From the cell containing the given text, extract its center point as (X, Y) coordinate. 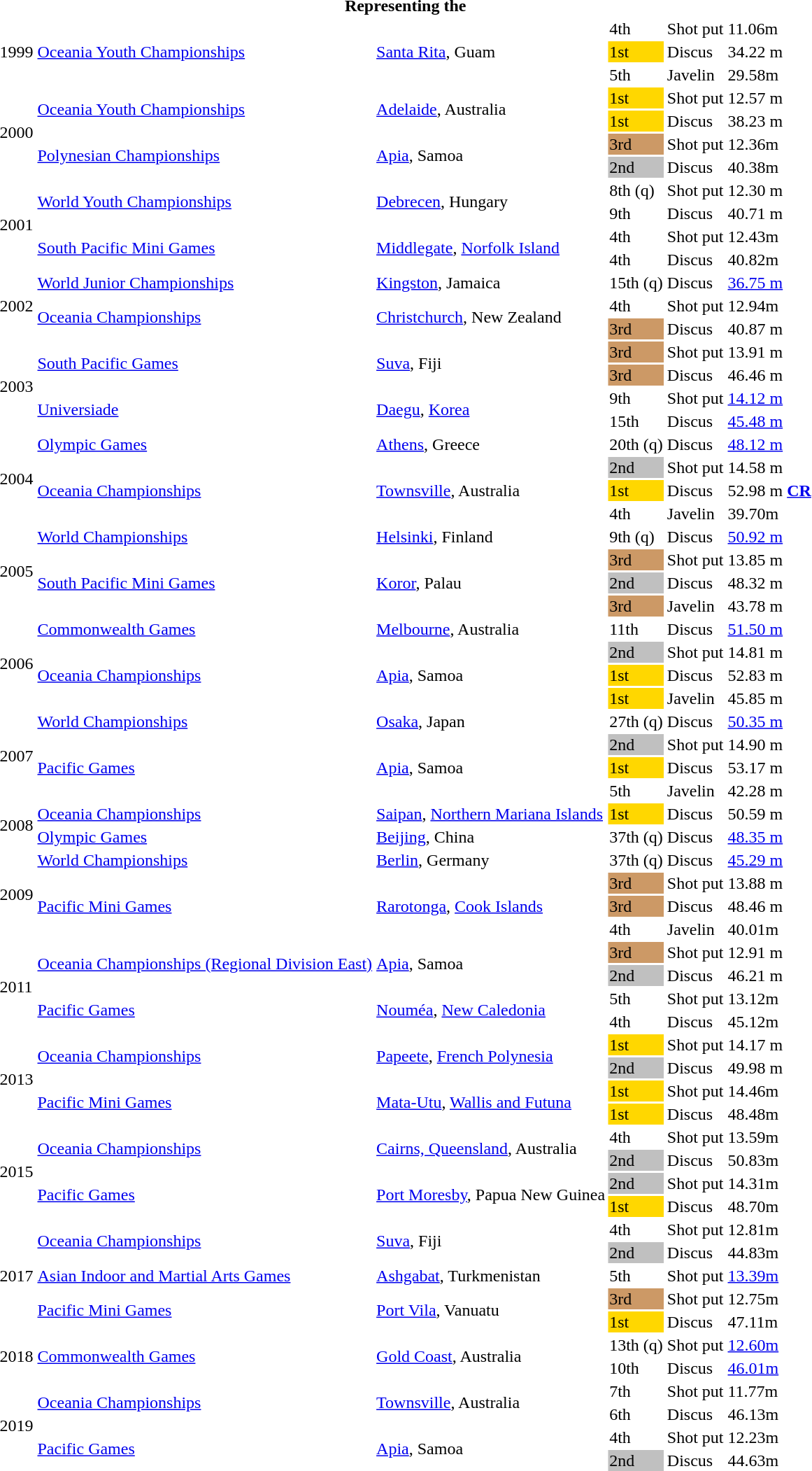
13th (q) (636, 1345)
Rarotonga, Cook Islands (491, 906)
48.12 m (769, 444)
47.11m (769, 1322)
Helsinki, Finland (491, 537)
15th (636, 421)
Athens, Greece (491, 444)
13.85 m (769, 560)
Ashgabat, Turkmenistan (491, 1276)
34.22 m (769, 52)
12.81m (769, 1230)
45.29 m (769, 860)
12.36m (769, 144)
48.48m (769, 1114)
14.58 m (769, 467)
13.12m (769, 999)
Port Moresby, Papua New Guinea (491, 1195)
13.59m (769, 1137)
39.70m (769, 514)
Koror, Palau (491, 583)
53.17 m (769, 768)
51.50 m (769, 629)
40.01m (769, 929)
50.92 m (769, 537)
29.58m (769, 75)
South Pacific Games (205, 364)
Universiade (205, 410)
World Junior Championships (205, 283)
12.94m (769, 306)
Santa Rita, Guam (491, 52)
46.21 m (769, 976)
11th (636, 629)
12.30 m (769, 190)
40.38m (769, 167)
15th (q) (636, 283)
14.17 m (769, 1045)
46.46 m (769, 375)
45.48 m (769, 421)
Port Vila, Vanuatu (491, 1310)
Gold Coast, Australia (491, 1356)
Kingston, Jamaica (491, 283)
46.01m (769, 1368)
44.83m (769, 1253)
43.78 m (769, 606)
12.75m (769, 1299)
14.90 m (769, 745)
Melbourne, Australia (491, 629)
6th (636, 1414)
Saipan, Northern Mariana Islands (491, 814)
52.98 m CR (769, 491)
45.12m (769, 1022)
Debrecen, Hungary (491, 202)
14.31m (769, 1183)
48.32 m (769, 583)
11.77m (769, 1391)
12.23m (769, 1437)
Osaka, Japan (491, 722)
12.60m (769, 1345)
Nouméa, New Caledonia (491, 1011)
40.71 m (769, 213)
48.46 m (769, 906)
Daegu, Korea (491, 410)
Beijing, China (491, 837)
9th (q) (636, 537)
45.85 m (769, 698)
40.82m (769, 260)
36.75 m (769, 283)
Middlegate, Norfolk Island (491, 248)
20th (q) (636, 444)
Cairns, Queensland, Australia (491, 1149)
48.70m (769, 1206)
13.39m (769, 1276)
12.43m (769, 237)
Papeete, French Polynesia (491, 1057)
Mata-Utu, Wallis and Futuna (491, 1103)
Polynesian Championships (205, 155)
Oceania Championships (Regional Division East) (205, 964)
10th (636, 1368)
Adelaide, Australia (491, 109)
50.83m (769, 1160)
49.98 m (769, 1068)
50.59 m (769, 814)
7th (636, 1391)
38.23 m (769, 121)
12.91 m (769, 952)
13.91 m (769, 352)
50.35 m (769, 722)
40.87 m (769, 329)
8th (q) (636, 190)
Asian Indoor and Martial Arts Games (205, 1276)
52.83 m (769, 675)
Christchurch, New Zealand (491, 318)
11.06m (769, 29)
12.57 m (769, 98)
13.88 m (769, 883)
14.81 m (769, 652)
World Youth Championships (205, 202)
46.13m (769, 1414)
14.46m (769, 1091)
48.35 m (769, 837)
14.12 m (769, 398)
Berlin, Germany (491, 860)
27th (q) (636, 722)
42.28 m (769, 791)
44.63m (769, 1461)
